Return [X, Y] of the center of cell containing provided text 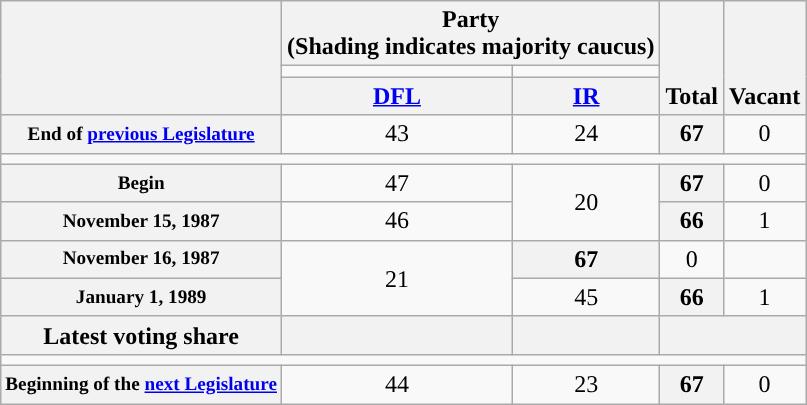
IR [586, 96]
24 [586, 134]
DFL [398, 96]
46 [398, 221]
43 [398, 134]
January 1, 1989 [142, 297]
45 [586, 297]
23 [586, 384]
November 15, 1987 [142, 221]
Total [692, 58]
Party (Shading indicates majority caucus) [471, 34]
End of previous Legislature [142, 134]
20 [586, 202]
Vacant [764, 58]
44 [398, 384]
21 [398, 278]
Begin [142, 183]
47 [398, 183]
Beginning of the next Legislature [142, 384]
November 16, 1987 [142, 259]
Latest voting share [142, 335]
